Pinpoint the cell where the given text exists, returning its (x, y) midpoint coordinate. 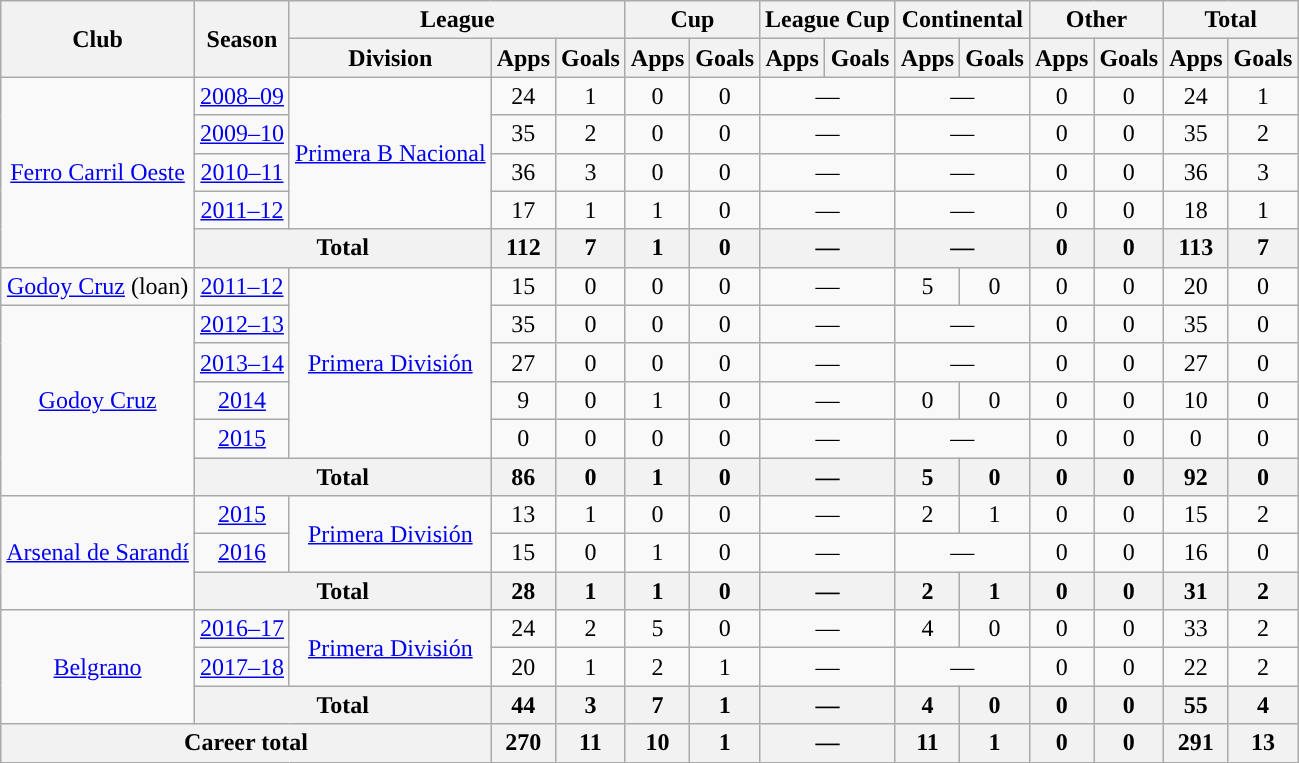
Season (242, 39)
55 (1196, 705)
Ferro Carril Oeste (98, 172)
2008–09 (242, 96)
33 (1196, 629)
2010–11 (242, 172)
Godoy Cruz (loan) (98, 286)
9 (523, 400)
18 (1196, 210)
Division (390, 58)
2009–10 (242, 134)
31 (1196, 591)
Arsenal de Sarandí (98, 553)
113 (1196, 248)
Continental (962, 20)
2012–13 (242, 324)
16 (1196, 553)
112 (523, 248)
League (457, 20)
Club (98, 39)
2016–17 (242, 629)
291 (1196, 743)
Career total (246, 743)
Primera B Nacional (390, 153)
17 (523, 210)
2013–14 (242, 362)
28 (523, 591)
86 (523, 477)
League Cup (828, 20)
22 (1196, 667)
92 (1196, 477)
2014 (242, 400)
Belgrano (98, 667)
Cup (692, 20)
2016 (242, 553)
Other (1096, 20)
44 (523, 705)
2017–18 (242, 667)
270 (523, 743)
Godoy Cruz (98, 400)
